Determine the (X, Y) coordinate at the center of the cell enclosing the given text.  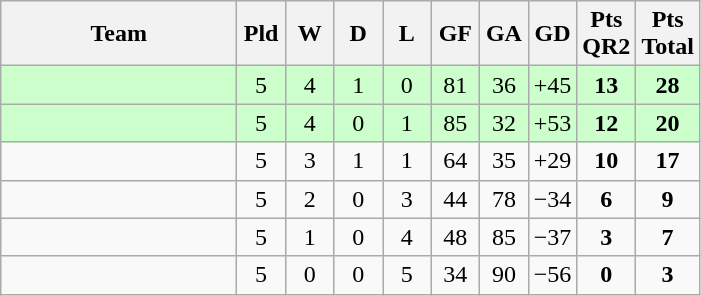
Pld (262, 34)
−56 (552, 275)
32 (504, 123)
GD (552, 34)
L (406, 34)
64 (456, 161)
34 (456, 275)
44 (456, 199)
+45 (552, 85)
12 (606, 123)
Pts Total (668, 34)
9 (668, 199)
Team (119, 34)
10 (606, 161)
6 (606, 199)
78 (504, 199)
20 (668, 123)
35 (504, 161)
D (358, 34)
−34 (552, 199)
2 (310, 199)
28 (668, 85)
GF (456, 34)
81 (456, 85)
W (310, 34)
13 (606, 85)
90 (504, 275)
Pts QR2 (606, 34)
7 (668, 237)
17 (668, 161)
−37 (552, 237)
+29 (552, 161)
GA (504, 34)
+53 (552, 123)
48 (456, 237)
36 (504, 85)
